Determine the (X, Y) coordinate at the center of the cell enclosing the given text.  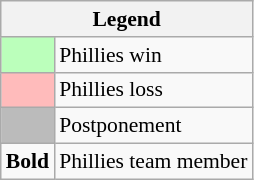
Phillies win (153, 55)
Phillies team member (153, 162)
Bold (28, 162)
Phillies loss (153, 90)
Legend (127, 19)
Postponement (153, 126)
